From the cell containing the given text, extract its center point as [X, Y] coordinate. 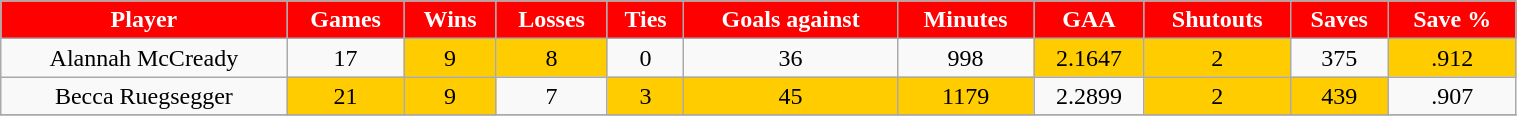
Losses [552, 20]
17 [346, 58]
2.1647 [1089, 58]
21 [346, 96]
Goals against [791, 20]
0 [645, 58]
7 [552, 96]
Ties [645, 20]
1179 [965, 96]
.912 [1452, 58]
45 [791, 96]
Games [346, 20]
Wins [450, 20]
2.2899 [1089, 96]
GAA [1089, 20]
Minutes [965, 20]
Player [144, 20]
Save % [1452, 20]
3 [645, 96]
8 [552, 58]
Saves [1339, 20]
.907 [1452, 96]
Shutouts [1217, 20]
375 [1339, 58]
998 [965, 58]
36 [791, 58]
439 [1339, 96]
Alannah McCready [144, 58]
Becca Ruegsegger [144, 96]
